Detect which cell encompasses the target text, then output its (X, Y) center coordinate. 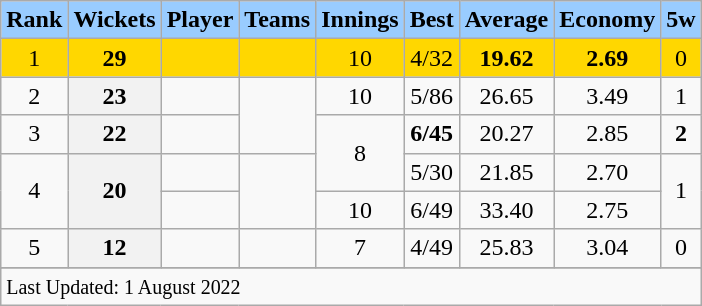
2.85 (608, 134)
Economy (608, 20)
3 (34, 134)
5 (34, 248)
26.65 (506, 96)
12 (114, 248)
2.70 (608, 172)
29 (114, 58)
33.40 (506, 210)
21.85 (506, 172)
5/86 (432, 96)
22 (114, 134)
19.62 (506, 58)
Teams (278, 20)
8 (360, 153)
2.75 (608, 210)
Innings (360, 20)
20.27 (506, 134)
3.04 (608, 248)
4/49 (432, 248)
4/32 (432, 58)
6/49 (432, 210)
Best (432, 20)
Last Updated: 1 August 2022 (351, 286)
5w (681, 20)
25.83 (506, 248)
Player (200, 20)
4 (34, 191)
23 (114, 96)
Average (506, 20)
Rank (34, 20)
20 (114, 191)
5/30 (432, 172)
7 (360, 248)
3.49 (608, 96)
Wickets (114, 20)
6/45 (432, 134)
2.69 (608, 58)
